Pinpoint the cell where the given text exists, returning its [x, y] midpoint coordinate. 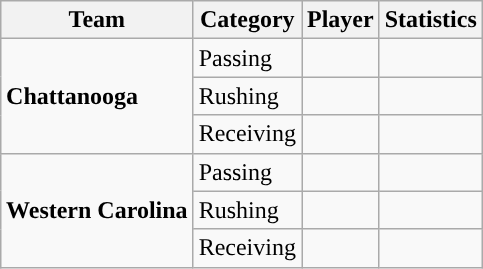
Statistics [430, 20]
Chattanooga [98, 96]
Team [98, 20]
Western Carolina [98, 210]
Category [247, 20]
Player [341, 20]
